Scan for the cell matching the given text and deliver its (x, y) coordinate at center. 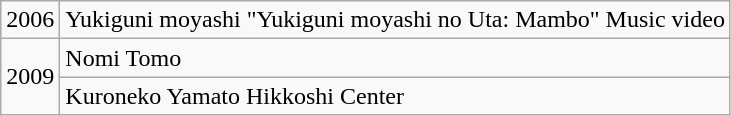
Nomi Tomo (396, 58)
2009 (30, 77)
Yukiguni moyashi "Yukiguni moyashi no Uta: Mambo" Music video (396, 20)
2006 (30, 20)
Kuroneko Yamato Hikkoshi Center (396, 96)
